Extract the [X, Y] coordinate from the center of the cell holding the provided text.  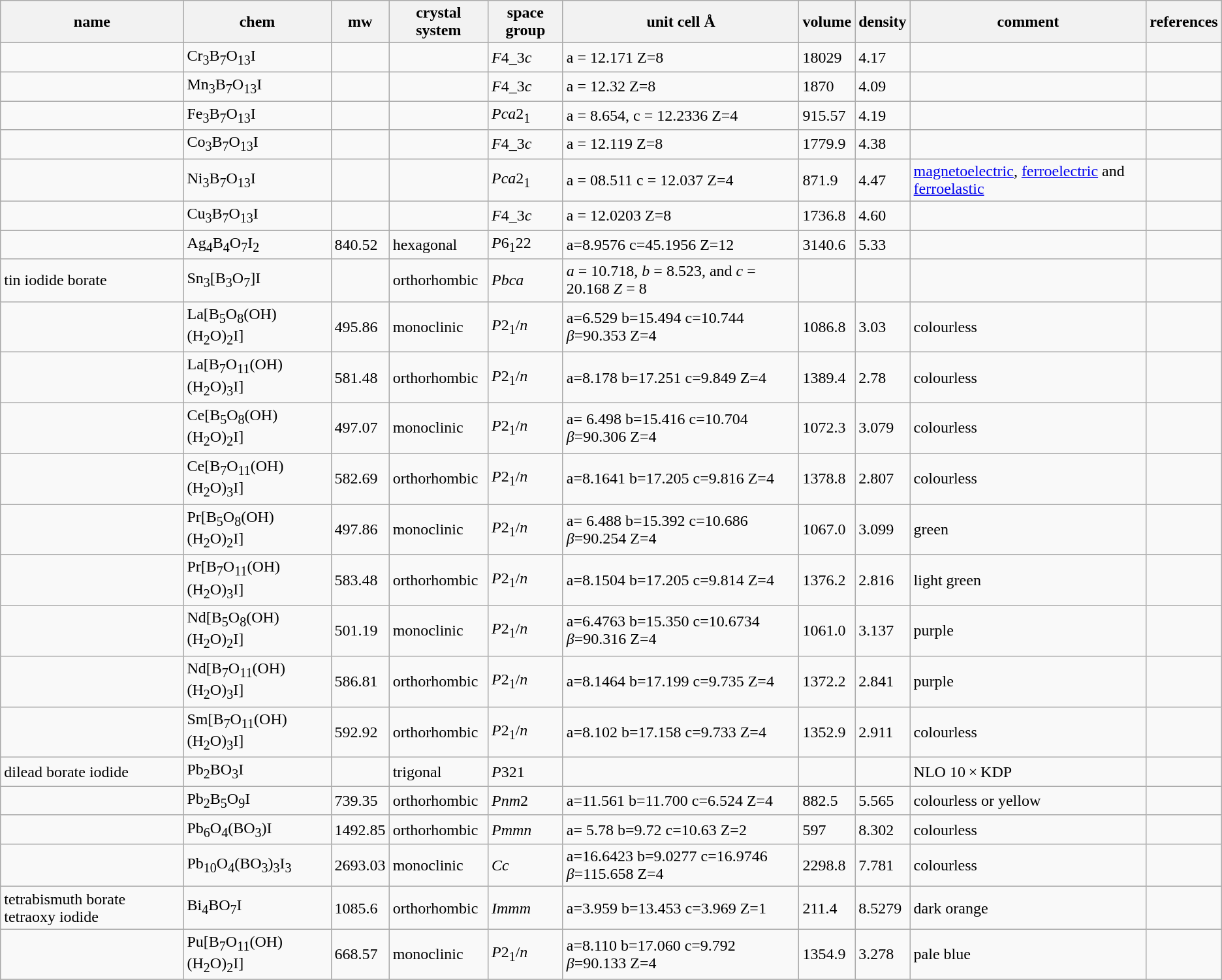
mw [360, 22]
Pb2BO3I [257, 772]
Nd[B5O8(OH)(H2O)2I] [257, 631]
871.9 [827, 180]
2.911 [883, 732]
1492.85 [360, 829]
2.816 [883, 580]
592.92 [360, 732]
583.48 [360, 580]
a=8.9576 c=45.1956 Z=12 [681, 245]
495.86 [360, 327]
840.52 [360, 245]
Bi4BO7I [257, 908]
3140.6 [827, 245]
Cc [525, 865]
4.17 [883, 57]
a= 5.78 b=9.72 c=10.63 Z=2 [681, 829]
1779.9 [827, 144]
Pmmn [525, 829]
2693.03 [360, 865]
7.781 [883, 865]
597 [827, 829]
8.302 [883, 829]
Ce[B7O11(OH)(H2O)3I] [257, 479]
3.137 [883, 631]
882.5 [827, 801]
1389.4 [827, 378]
586.81 [360, 681]
light green [1028, 580]
211.4 [827, 908]
chem [257, 22]
1086.8 [827, 327]
1072.3 [827, 428]
a = 8.654, c = 12.2336 Z=4 [681, 115]
8.5279 [883, 908]
739.35 [360, 801]
582.69 [360, 479]
1870 [827, 86]
5.33 [883, 245]
P6122 [525, 245]
unit cell Å [681, 22]
a=16.6423 b=9.0277 c=16.9746 β=115.658 Z=4 [681, 865]
4.60 [883, 215]
density [883, 22]
915.57 [827, 115]
Sn3[B3O7]I [257, 281]
a = 12.0203 Z=8 [681, 215]
Immm [525, 908]
NLO 10 × KDP [1028, 772]
1372.2 [827, 681]
a=8.102 b=17.158 c=9.733 Z=4 [681, 732]
space group [525, 22]
Pb2B5O9I [257, 801]
1354.9 [827, 955]
1067.0 [827, 529]
La[B7O11(OH)(H2O)3I] [257, 378]
2.841 [883, 681]
a= 6.488 b=15.392 c=10.686 β=90.254 Z=4 [681, 529]
pale blue [1028, 955]
Pb6O4(BO3)I [257, 829]
tin iodide borate [92, 281]
references [1184, 22]
Nd[B7O11(OH)(H2O)3I] [257, 681]
Cu3B7O13I [257, 215]
Pbca [525, 281]
a=6.529 b=15.494 c=10.744 β=90.353 Z=4 [681, 327]
a = 10.718, b = 8.523, and c = 20.168 Z = 8 [681, 281]
La[B5O8(OH)(H2O)2I] [257, 327]
Mn3B7O13I [257, 86]
Sm[B7O11(OH)(H2O)3I] [257, 732]
a=8.178 b=17.251 c=9.849 Z=4 [681, 378]
P321 [525, 772]
a = 08.511 c = 12.037 Z=4 [681, 180]
a= 6.498 b=15.416 c=10.704 β=90.306 Z=4 [681, 428]
dilead borate iodide [92, 772]
Cr3B7O13I [257, 57]
a=8.1464 b=17.199 c=9.735 Z=4 [681, 681]
comment [1028, 22]
581.48 [360, 378]
501.19 [360, 631]
1378.8 [827, 479]
a=8.110 b=17.060 c=9.792 β=90.133 Z=4 [681, 955]
4.47 [883, 180]
3.03 [883, 327]
volume [827, 22]
Fe3B7O13I [257, 115]
1736.8 [827, 215]
Ce[B5O8(OH)(H2O)2I] [257, 428]
a=8.1504 b=17.205 c=9.814 Z=4 [681, 580]
Pu[B7O11(OH)(H2O)2I] [257, 955]
2.78 [883, 378]
1352.9 [827, 732]
colourless or yellow [1028, 801]
3.099 [883, 529]
18029 [827, 57]
497.07 [360, 428]
2298.8 [827, 865]
497.86 [360, 529]
668.57 [360, 955]
a = 12.32 Z=8 [681, 86]
Pr[B7O11(OH)(H2O)3I] [257, 580]
magnetoelectric, ferroelectric and ferroelastic [1028, 180]
2.807 [883, 479]
trigonal [439, 772]
a=3.959 b=13.453 c=3.969 Z=1 [681, 908]
5.565 [883, 801]
a = 12.171 Z=8 [681, 57]
Pnm2 [525, 801]
tetrabismuth borate tetraoxy iodide [92, 908]
crystal system [439, 22]
Pr[B5O8(OH)(H2O)2I] [257, 529]
green [1028, 529]
name [92, 22]
Ni3B7O13I [257, 180]
4.09 [883, 86]
dark orange [1028, 908]
1061.0 [827, 631]
3.278 [883, 955]
1085.6 [360, 908]
4.19 [883, 115]
a=8.1641 b=17.205 c=9.816 Z=4 [681, 479]
Pb10O4(BO3)3I3 [257, 865]
4.38 [883, 144]
a = 12.119 Z=8 [681, 144]
3.079 [883, 428]
Co3B7O13I [257, 144]
a=11.561 b=11.700 c=6.524 Z=4 [681, 801]
Ag4B4O7I2 [257, 245]
1376.2 [827, 580]
hexagonal [439, 245]
a=6.4763 b=15.350 c=10.6734 β=90.316 Z=4 [681, 631]
